From the cell containing the given text, extract its center point as [X, Y] coordinate. 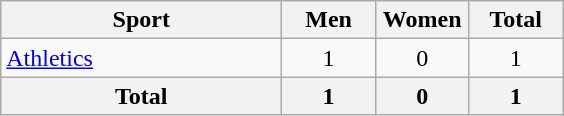
Women [422, 20]
Athletics [142, 58]
Men [329, 20]
Sport [142, 20]
